Detect which cell encompasses the target text, then output its [x, y] center coordinate. 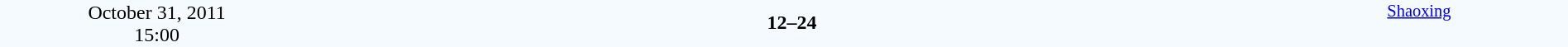
12–24 [791, 22]
Shaoxing [1419, 23]
October 31, 201115:00 [157, 23]
